Search for the cell housing the specified text and yield its (x, y) center coordinate. 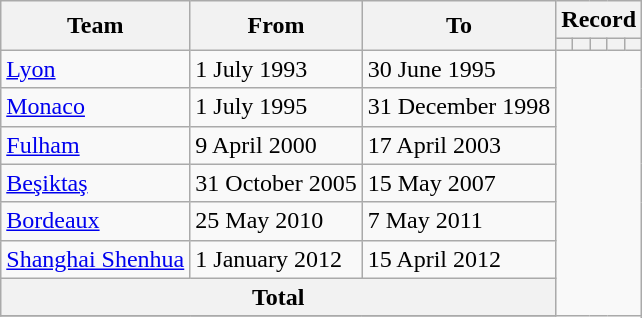
Team (96, 26)
1 July 1995 (276, 107)
Monaco (96, 107)
Shanghai Shenhua (96, 259)
1 January 2012 (276, 259)
17 April 2003 (459, 145)
Lyon (96, 69)
9 April 2000 (276, 145)
From (276, 26)
Total (278, 297)
Beşiktaş (96, 183)
31 December 1998 (459, 107)
To (459, 26)
30 June 1995 (459, 69)
1 July 1993 (276, 69)
25 May 2010 (276, 221)
31 October 2005 (276, 183)
Fulham (96, 145)
7 May 2011 (459, 221)
Bordeaux (96, 221)
15 April 2012 (459, 259)
Record (599, 20)
15 May 2007 (459, 183)
